Search for the cell housing the specified text and yield its (x, y) center coordinate. 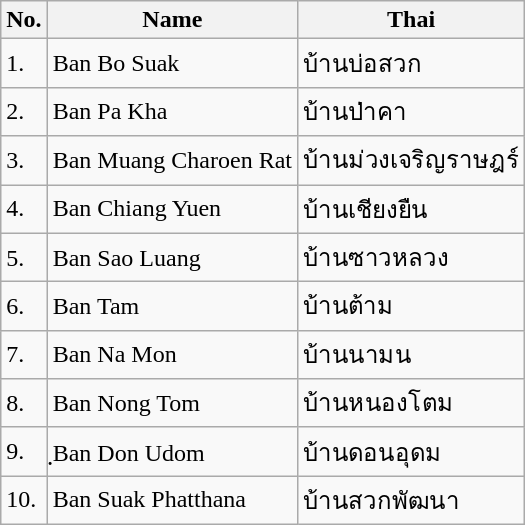
ฺBan Don Udom (172, 452)
Ban Na Mon (172, 354)
Ban Nong Tom (172, 404)
2. (24, 112)
บ้านต้าม (412, 306)
บ้านซาวหลวง (412, 258)
10. (24, 500)
7. (24, 354)
Ban Tam (172, 306)
บ้านนามน (412, 354)
Name (172, 20)
Ban Chiang Yuen (172, 208)
บ้านเชียงยืน (412, 208)
Ban Pa Kha (172, 112)
5. (24, 258)
6. (24, 306)
4. (24, 208)
Ban Sao Luang (172, 258)
9. (24, 452)
บ้านป่าคา (412, 112)
Ban Bo Suak (172, 64)
บ้านดอนอุดม (412, 452)
Ban Suak Phatthana (172, 500)
บ้านหนองโตม (412, 404)
No. (24, 20)
บ้านสวกพัฒนา (412, 500)
Thai (412, 20)
Ban Muang Charoen Rat (172, 160)
1. (24, 64)
บ้านม่วงเจริญราษฎร์ (412, 160)
3. (24, 160)
บ้านบ่อสวก (412, 64)
8. (24, 404)
